Output the [X, Y] coordinate of the center of the cell containing the given text.  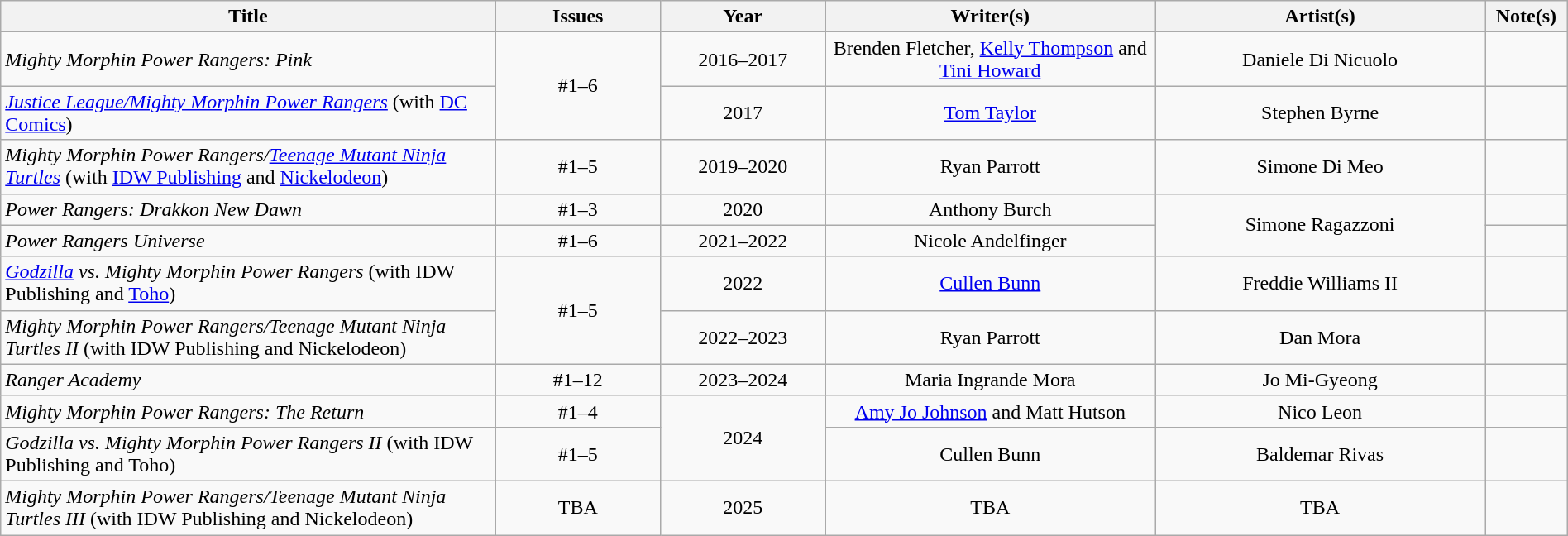
Freddie Williams II [1320, 283]
Note(s) [1527, 17]
Anthony Burch [991, 209]
2016–2017 [743, 60]
Power Rangers: Drakkon New Dawn [248, 209]
Mighty Morphin Power Rangers: Pink [248, 60]
Dan Mora [1320, 337]
2025 [743, 508]
2022–2023 [743, 337]
#1–3 [577, 209]
Simone Ragazzoni [1320, 225]
2020 [743, 209]
Mighty Morphin Power Rangers/Teenage Mutant Ninja Turtles II (with IDW Publishing and Nickelodeon) [248, 337]
Stephen Byrne [1320, 112]
2021–2022 [743, 241]
Daniele Di Nicuolo [1320, 60]
Godzilla vs. Mighty Morphin Power Rangers (with IDW Publishing and Toho) [248, 283]
Jo Mi-Gyeong [1320, 380]
Nicole Andelfinger [991, 241]
Justice League/Mighty Morphin Power Rangers (with DC Comics) [248, 112]
Maria Ingrande Mora [991, 380]
Brenden Fletcher, Kelly Thompson and Tini Howard [991, 60]
Simone Di Meo [1320, 167]
Power Rangers Universe [248, 241]
Nico Leon [1320, 411]
Baldemar Rivas [1320, 453]
#1–12 [577, 380]
2023–2024 [743, 380]
2017 [743, 112]
Amy Jo Johnson and Matt Hutson [991, 411]
Tom Taylor [991, 112]
Godzilla vs. Mighty Morphin Power Rangers II (with IDW Publishing and Toho) [248, 453]
Issues [577, 17]
Mighty Morphin Power Rangers/Teenage Mutant Ninja Turtles III (with IDW Publishing and Nickelodeon) [248, 508]
Writer(s) [991, 17]
2019–2020 [743, 167]
Title [248, 17]
Mighty Morphin Power Rangers/Teenage Mutant Ninja Turtles (with IDW Publishing and Nickelodeon) [248, 167]
2022 [743, 283]
#1–4 [577, 411]
Ranger Academy [248, 380]
Year [743, 17]
2024 [743, 438]
Artist(s) [1320, 17]
Mighty Morphin Power Rangers: The Return [248, 411]
